Determine the (x, y) coordinate at the center of the cell enclosing the given text.  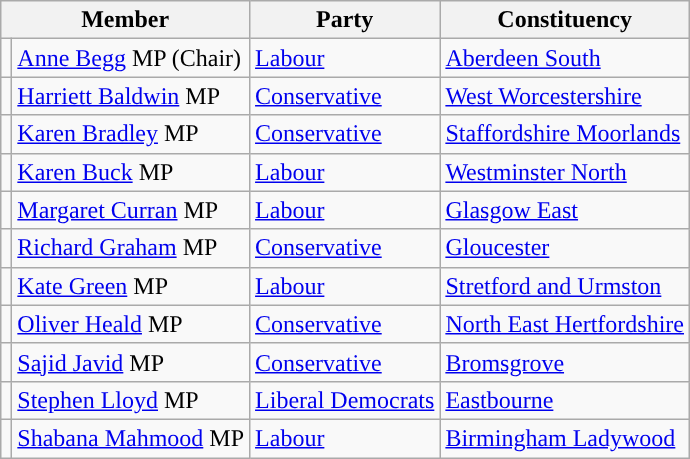
Gloucester (565, 248)
Sajid Javid MP (131, 362)
Karen Bradley MP (131, 134)
Constituency (565, 20)
Birmingham Ladywood (565, 438)
Anne Begg MP (Chair) (131, 58)
Member (126, 20)
Glasgow East (565, 210)
Liberal Democrats (345, 400)
Margaret Curran MP (131, 210)
Kate Green MP (131, 286)
Stretford and Urmston (565, 286)
Karen Buck MP (131, 172)
Aberdeen South (565, 58)
Harriett Baldwin MP (131, 96)
Bromsgrove (565, 362)
Stephen Lloyd MP (131, 400)
Oliver Heald MP (131, 324)
Westminster North (565, 172)
Eastbourne (565, 400)
North East Hertfordshire (565, 324)
Party (345, 20)
West Worcestershire (565, 96)
Shabana Mahmood MP (131, 438)
Staffordshire Moorlands (565, 134)
Richard Graham MP (131, 248)
